Output the [X, Y] coordinate of the center of the cell containing the given text.  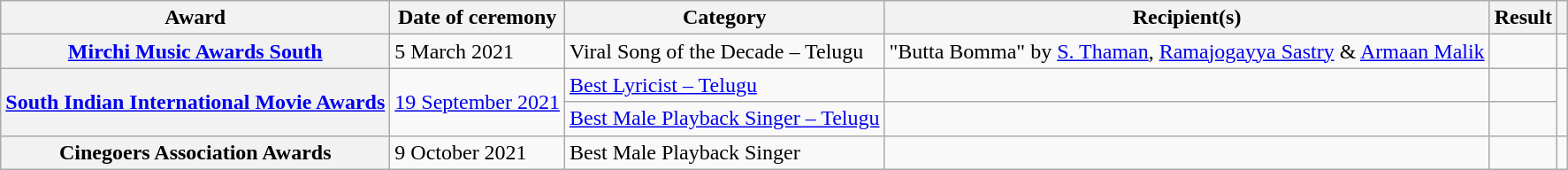
9 October 2021 [478, 152]
Award [195, 18]
Recipient(s) [1187, 18]
Best Male Playback Singer [724, 152]
Result [1523, 18]
Mirchi Music Awards South [195, 51]
Category [724, 18]
"Butta Bomma" by S. Thaman, Ramajogayya Sastry & Armaan Malik [1187, 51]
South Indian International Movie Awards [195, 102]
5 March 2021 [478, 51]
19 September 2021 [478, 102]
Date of ceremony [478, 18]
Viral Song of the Decade – Telugu [724, 51]
Cinegoers Association Awards [195, 152]
Best Lyricist – Telugu [724, 85]
Best Male Playback Singer – Telugu [724, 119]
